Scan for the cell matching the given text and deliver its (x, y) coordinate at center. 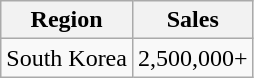
Region (67, 20)
South Korea (67, 58)
Sales (192, 20)
2,500,000+ (192, 58)
